Pinpoint the cell where the given text exists, returning its (X, Y) midpoint coordinate. 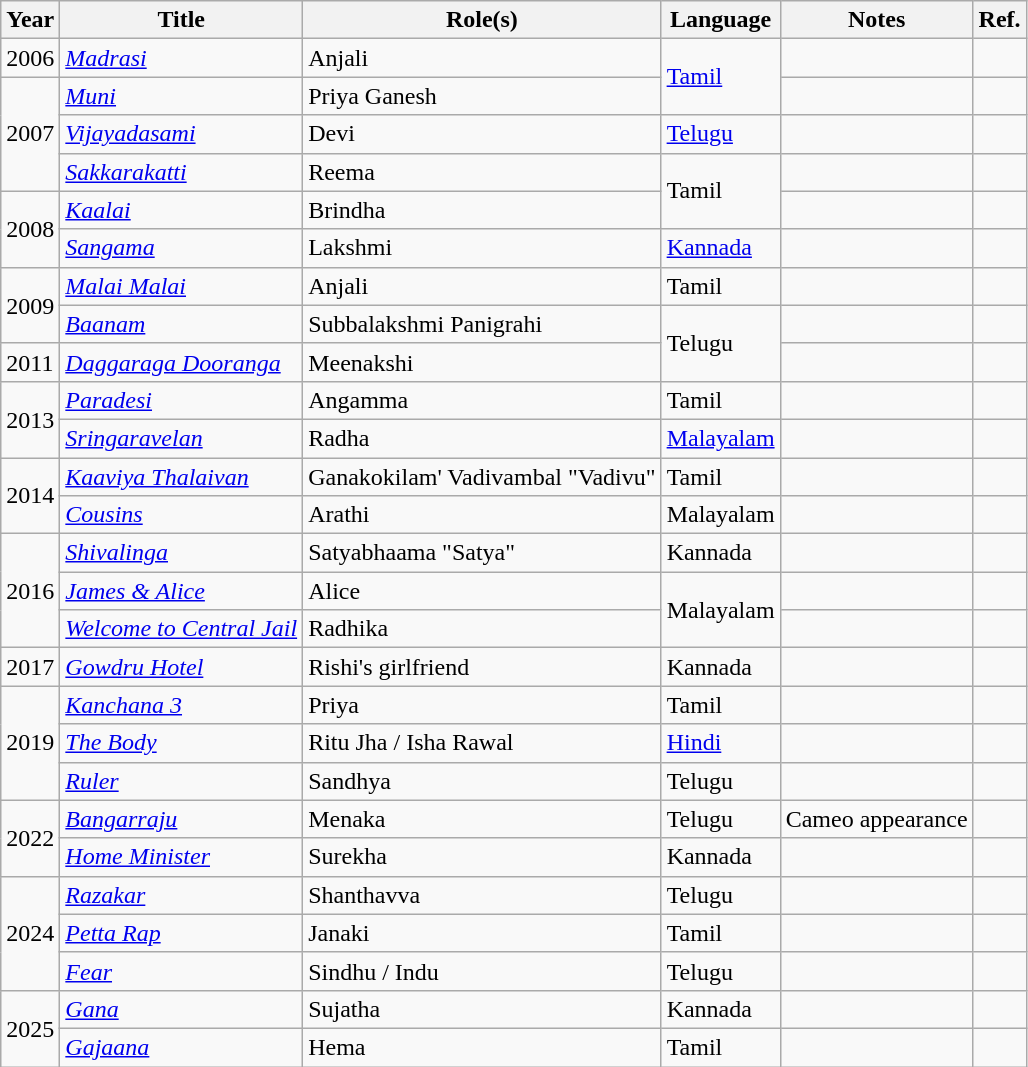
2016 (30, 591)
Menaka (482, 819)
Hema (482, 1047)
Satyabhaama "Satya" (482, 553)
2007 (30, 134)
Shivalinga (182, 553)
Razakar (182, 895)
Fear (182, 971)
Radha (482, 438)
Hindi (720, 743)
Sakkarakatti (182, 172)
Kaalai (182, 210)
2006 (30, 58)
James & Alice (182, 591)
Lakshmi (482, 248)
Kaaviya Thalaivan (182, 477)
2011 (30, 362)
Gana (182, 1009)
2017 (30, 667)
Ritu Jha / Isha Rawal (482, 743)
Daggaraga Dooranga (182, 362)
2024 (30, 933)
Madrasi (182, 58)
Muni (182, 96)
Subbalakshmi Panigrahi (482, 324)
Gajaana (182, 1047)
Shanthavva (482, 895)
Angamma (482, 400)
Radhika (482, 629)
Language (720, 20)
2022 (30, 838)
Brindha (482, 210)
Reema (482, 172)
Notes (876, 20)
Ref. (1000, 20)
Cameo appearance (876, 819)
Arathi (482, 515)
Janaki (482, 933)
Petta Rap (182, 933)
Priya Ganesh (482, 96)
Title (182, 20)
Rishi's girlfriend (482, 667)
Surekha (482, 857)
2008 (30, 229)
2009 (30, 305)
Role(s) (482, 20)
Devi (482, 134)
Ruler (182, 781)
2025 (30, 1028)
Alice (482, 591)
Kanchana 3 (182, 705)
The Body (182, 743)
Welcome to Central Jail (182, 629)
Sandhya (482, 781)
Ganakokilam' Vadivambal "Vadivu" (482, 477)
Sujatha (482, 1009)
Priya (482, 705)
Year (30, 20)
Home Minister (182, 857)
Paradesi (182, 400)
Malai Malai (182, 286)
2019 (30, 743)
Gowdru Hotel (182, 667)
Bangarraju (182, 819)
2013 (30, 419)
Vijayadasami (182, 134)
Sindhu / Indu (482, 971)
Sringaravelan (182, 438)
Meenakshi (482, 362)
Sangama (182, 248)
2014 (30, 496)
Baanam (182, 324)
Cousins (182, 515)
